Identify which cell holds the provided text, then report its [X, Y] central coordinate. 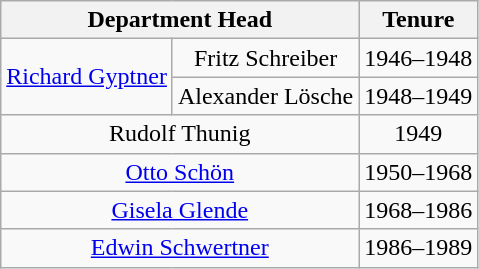
Alexander Lösche [265, 96]
Richard Gyptner [87, 77]
Fritz Schreiber [265, 58]
1948–1949 [418, 96]
1986–1989 [418, 248]
Department Head [180, 20]
Gisela Glende [180, 210]
1946–1948 [418, 58]
Rudolf Thunig [180, 134]
Otto Schön [180, 172]
1949 [418, 134]
Edwin Schwertner [180, 248]
1968–1986 [418, 210]
Tenure [418, 20]
1950–1968 [418, 172]
